From the cell containing the given text, extract its center point as (X, Y) coordinate. 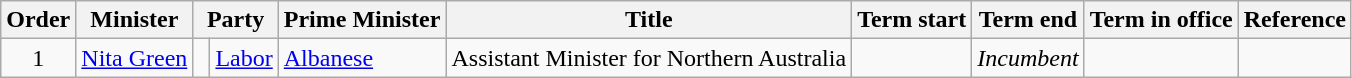
Prime Minister (362, 20)
Term end (1028, 20)
Assistant Minister for Northern Australia (649, 58)
Minister (134, 20)
Albanese (362, 58)
Title (649, 20)
Incumbent (1028, 58)
1 (38, 58)
Reference (1294, 20)
Order (38, 20)
Nita Green (134, 58)
Term start (912, 20)
Party (236, 20)
Labor (244, 58)
Term in office (1161, 20)
